Pinpoint the cell where the given text exists, returning its (x, y) midpoint coordinate. 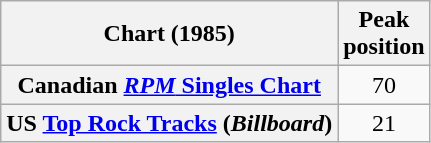
21 (384, 123)
Canadian RPM Singles Chart (170, 85)
Peakposition (384, 34)
Chart (1985) (170, 34)
US Top Rock Tracks (Billboard) (170, 123)
70 (384, 85)
